Find where the given text appears and provide that cell's center as (x, y) coordinate. 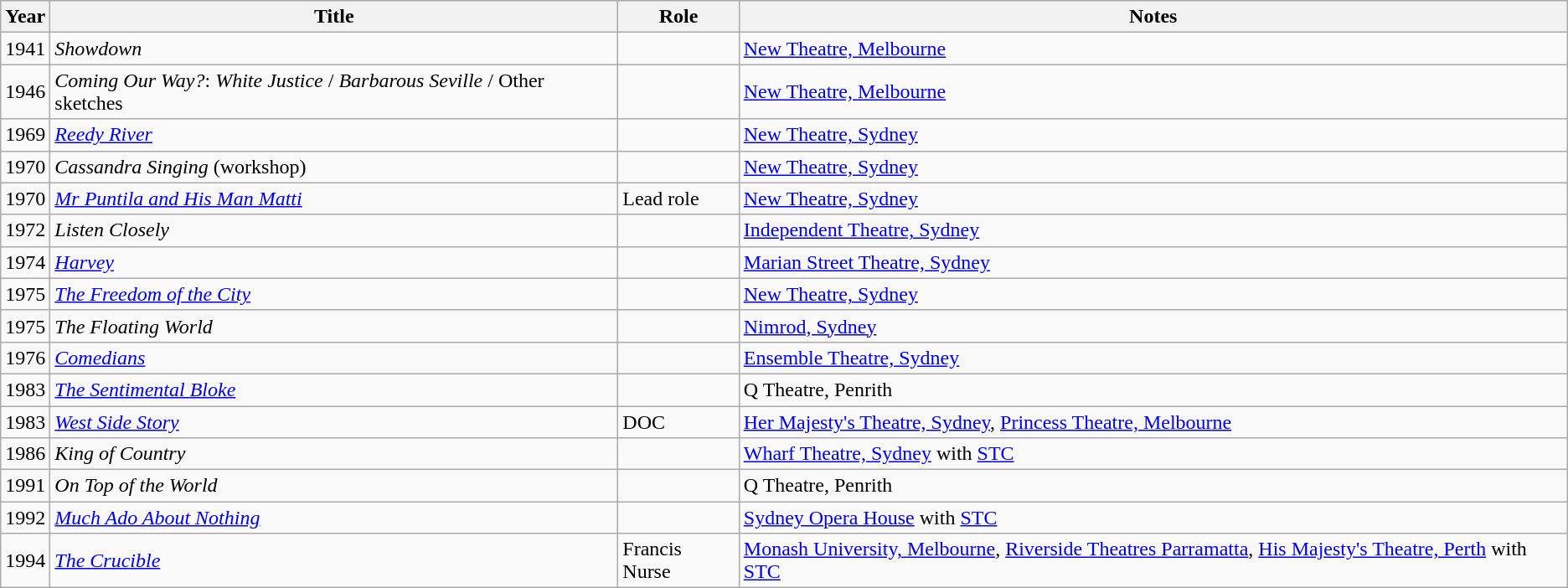
Year (25, 17)
Mr Puntila and His Man Matti (334, 199)
The Crucible (334, 561)
1974 (25, 262)
Harvey (334, 262)
Role (678, 17)
Much Ado About Nothing (334, 518)
The Floating World (334, 326)
DOC (678, 421)
Showdown (334, 49)
Her Majesty's Theatre, Sydney, Princess Theatre, Melbourne (1153, 421)
1991 (25, 486)
Title (334, 17)
1941 (25, 49)
Independent Theatre, Sydney (1153, 230)
1969 (25, 135)
Wharf Theatre, Sydney with STC (1153, 454)
Comedians (334, 358)
1976 (25, 358)
King of Country (334, 454)
Coming Our Way?: White Justice / Barbarous Seville / Other sketches (334, 92)
Nimrod, Sydney (1153, 326)
Sydney Opera House with STC (1153, 518)
Notes (1153, 17)
Ensemble Theatre, Sydney (1153, 358)
1994 (25, 561)
Listen Closely (334, 230)
1986 (25, 454)
1972 (25, 230)
Marian Street Theatre, Sydney (1153, 262)
Reedy River (334, 135)
The Freedom of the City (334, 294)
On Top of the World (334, 486)
1992 (25, 518)
1946 (25, 92)
Francis Nurse (678, 561)
Cassandra Singing (workshop) (334, 167)
Monash University, Melbourne, Riverside Theatres Parramatta, His Majesty's Theatre, Perth with STC (1153, 561)
West Side Story (334, 421)
Lead role (678, 199)
The Sentimental Bloke (334, 389)
